Pinpoint the cell where the given text exists, returning its (X, Y) midpoint coordinate. 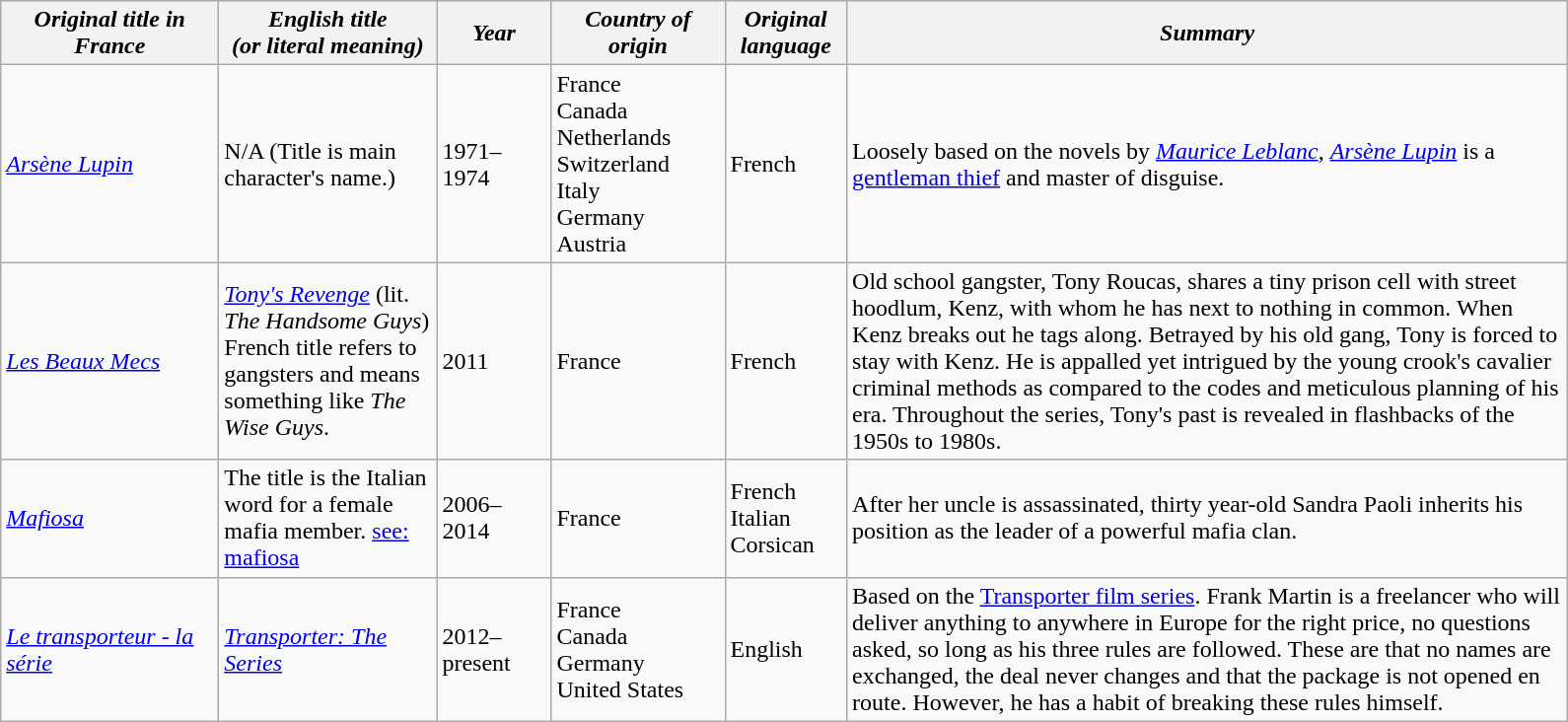
Tony's Revenge (lit. The Handsome Guys) French title refers to gangsters and means something like The Wise Guys. (327, 361)
FranceCanadaGermanyUnited States (638, 649)
Original language (786, 34)
FrenchItalianCorsican (786, 519)
Arsène Lupin (110, 164)
Year (494, 34)
2012–present (494, 649)
Country of origin (638, 34)
English title(or literal meaning) (327, 34)
France CanadaNetherlandsSwitzerlandItaly GermanyAustria (638, 164)
Mafiosa (110, 519)
Original title in France (110, 34)
Summary (1207, 34)
After her uncle is assassinated, thirty year-old Sandra Paoli inherits his position as the leader of a powerful mafia clan. (1207, 519)
N/A (Title is main character's name.) (327, 164)
2011 (494, 361)
The title is the Italian word for a female mafia member. see: mafiosa (327, 519)
Transporter: The Series (327, 649)
2006–2014 (494, 519)
1971–1974 (494, 164)
Les Beaux Mecs (110, 361)
Le transporteur - la série (110, 649)
Loosely based on the novels by Maurice Leblanc, Arsène Lupin is a gentleman thief and master of disguise. (1207, 164)
English (786, 649)
